Return (x, y) of the center of cell containing provided text 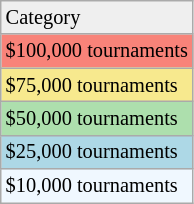
$50,000 tournaments (97, 118)
Category (97, 17)
$100,000 tournaments (97, 51)
$75,000 tournaments (97, 85)
$25,000 tournaments (97, 152)
$10,000 tournaments (97, 186)
